Find where the given text appears and provide that cell's center as (x, y) coordinate. 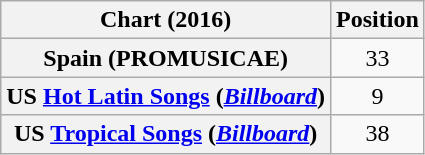
33 (378, 58)
Spain (PROMUSICAE) (166, 58)
38 (378, 134)
9 (378, 96)
Chart (2016) (166, 20)
Position (378, 20)
US Tropical Songs (Billboard) (166, 134)
US Hot Latin Songs (Billboard) (166, 96)
